Locate the cell with the specified text and output its (X, Y) center coordinate. 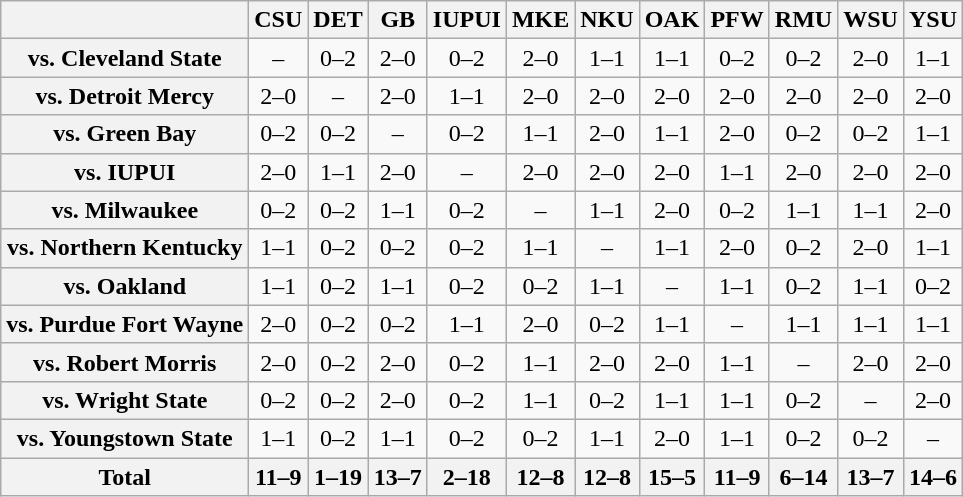
Total (125, 477)
vs. IUPUI (125, 172)
vs. Cleveland State (125, 58)
MKE (540, 20)
vs. Milwaukee (125, 210)
15–5 (672, 477)
vs. Detroit Mercy (125, 96)
1–19 (338, 477)
vs. Wright State (125, 400)
IUPUI (466, 20)
PFW (737, 20)
WSU (871, 20)
2–18 (466, 477)
YSU (932, 20)
6–14 (803, 477)
NKU (607, 20)
14–6 (932, 477)
vs. Youngstown State (125, 438)
CSU (278, 20)
GB (398, 20)
vs. Robert Morris (125, 362)
RMU (803, 20)
vs. Green Bay (125, 134)
OAK (672, 20)
vs. Northern Kentucky (125, 248)
DET (338, 20)
vs. Oakland (125, 286)
vs. Purdue Fort Wayne (125, 324)
